For the text-containing cell, return its midpoint in (x, y) coordinate format. 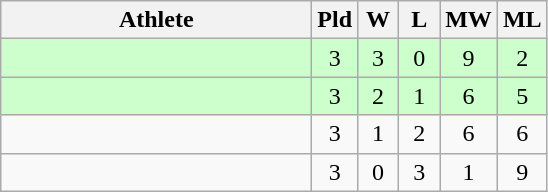
L (420, 20)
Athlete (156, 20)
ML (522, 20)
Pld (335, 20)
MW (469, 20)
W (378, 20)
5 (522, 96)
